Output the (X, Y) coordinate of the center of the cell containing the given text.  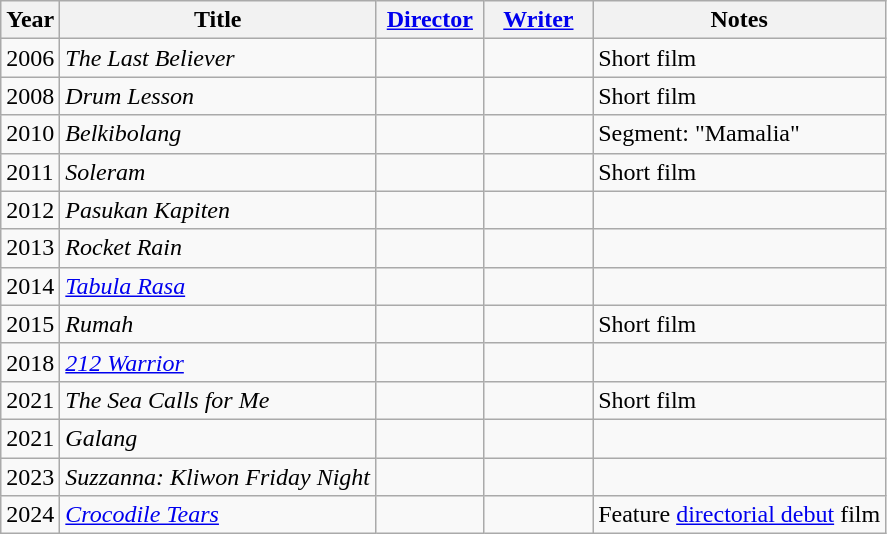
Drum Lesson (218, 96)
Belkibolang (218, 134)
2024 (30, 515)
Notes (740, 20)
212 Warrior (218, 362)
Segment: "Mamalia" (740, 134)
Tabula Rasa (218, 286)
Writer (538, 20)
2010 (30, 134)
2013 (30, 248)
2012 (30, 210)
The Sea Calls for Me (218, 400)
2023 (30, 477)
Pasukan Kapiten (218, 210)
Rocket Rain (218, 248)
2015 (30, 324)
Galang (218, 438)
2011 (30, 172)
Rumah (218, 324)
Year (30, 20)
2018 (30, 362)
2014 (30, 286)
Feature directorial debut film (740, 515)
Suzzanna: Kliwon Friday Night (218, 477)
Crocodile Tears (218, 515)
2008 (30, 96)
Soleram (218, 172)
Title (218, 20)
Director (430, 20)
The Last Believer (218, 58)
2006 (30, 58)
